Identify which cell holds the provided text, then report its (x, y) central coordinate. 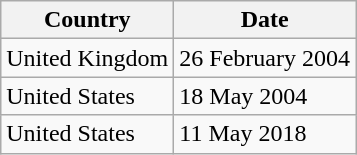
26 February 2004 (265, 58)
Date (265, 20)
11 May 2018 (265, 134)
United Kingdom (88, 58)
Country (88, 20)
18 May 2004 (265, 96)
